Provide the [X, Y] coordinate of the cell's center where the given text is located.  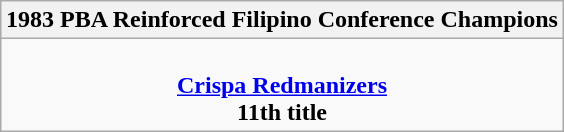
1983 PBA Reinforced Filipino Conference Champions [282, 20]
Crispa Redmanizers 11th title [282, 85]
